Pinpoint the cell where the given text exists, returning its (X, Y) midpoint coordinate. 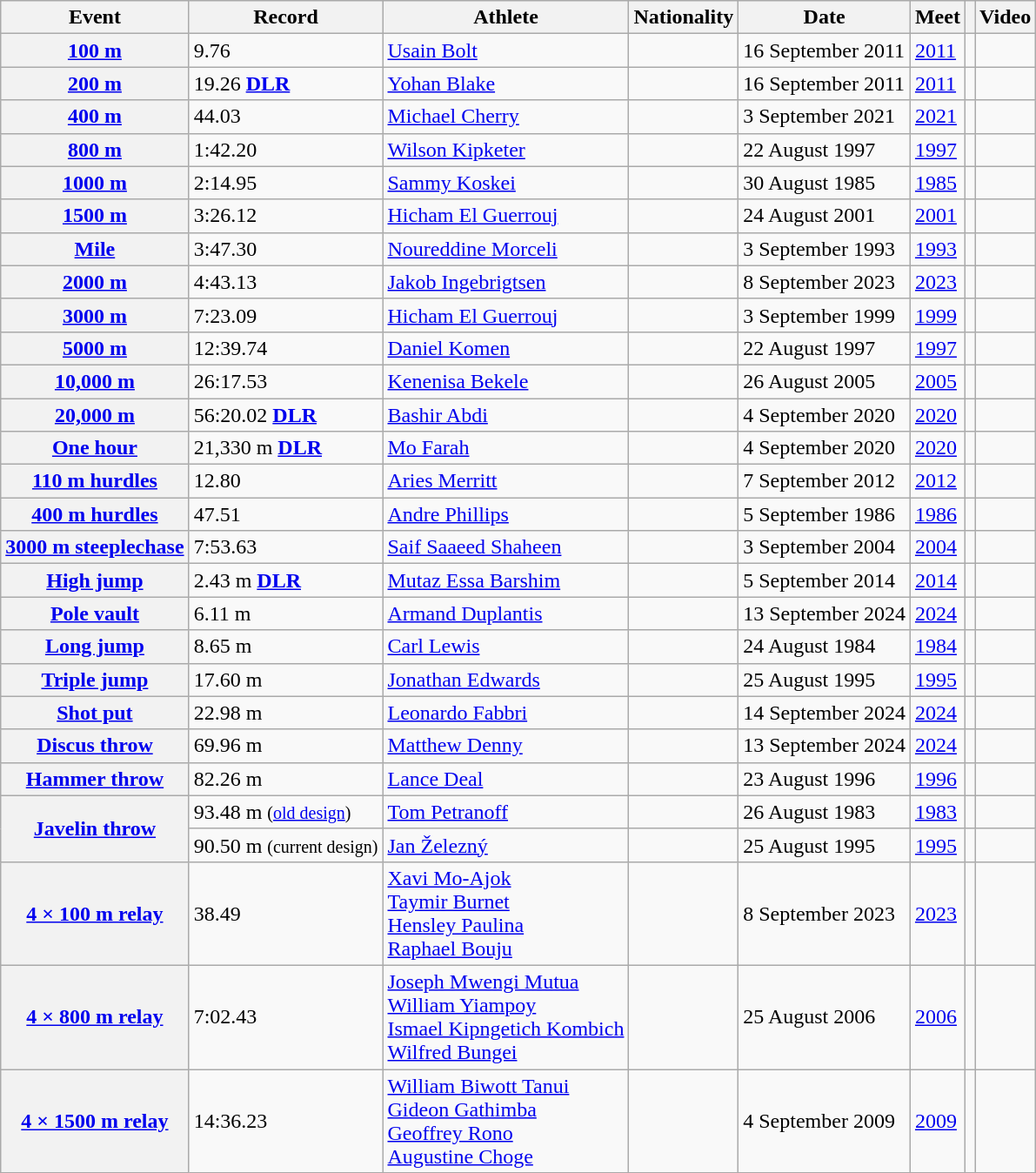
1500 m (95, 216)
12:39.74 (285, 348)
110 m hurdles (95, 481)
38.49 (285, 914)
1999 (938, 315)
William Biwott TanuiGideon GathimbaGeoffrey RonoAugustine Choge (506, 1121)
400 m (95, 117)
2005 (938, 381)
Saif Saaeed Shaheen (506, 547)
Andre Phillips (506, 514)
Athlete (506, 17)
3000 m steeplechase (95, 547)
6.11 m (285, 613)
26:17.53 (285, 381)
1996 (938, 779)
1985 (938, 183)
2021 (938, 117)
Mile (95, 249)
Aries Merritt (506, 481)
Matthew Denny (506, 746)
24 August 2001 (825, 216)
19.26 DLR (285, 84)
Triple jump (95, 680)
Jakob Ingebrigtsen (506, 282)
1993 (938, 249)
Michael Cherry (506, 117)
69.96 m (285, 746)
8.65 m (285, 647)
One hour (95, 448)
7:02.43 (285, 1016)
Date (825, 17)
Wilson Kipketer (506, 150)
Record (285, 17)
Sammy Koskei (506, 183)
26 August 2005 (825, 381)
3 September 2021 (825, 117)
Long jump (95, 647)
Bashir Abdi (506, 415)
Nationality (684, 17)
23 August 1996 (825, 779)
3:26.12 (285, 216)
26 August 1983 (825, 812)
82.26 m (285, 779)
7 September 2012 (825, 481)
12.80 (285, 481)
10,000 m (95, 381)
Pole vault (95, 613)
400 m hurdles (95, 514)
1:42.20 (285, 150)
56:20.02 DLR (285, 415)
20,000 m (95, 415)
Joseph Mwengi MutuaWilliam YiampoyIsmael Kipngetich KombichWilfred Bungei (506, 1016)
3000 m (95, 315)
Javelin throw (95, 828)
Leonardo Fabbri (506, 713)
800 m (95, 150)
25 August 2006 (825, 1016)
2.43 m DLR (285, 580)
2009 (938, 1121)
17.60 m (285, 680)
Event (95, 17)
9.76 (285, 50)
100 m (95, 50)
22.98 m (285, 713)
3 September 1999 (825, 315)
2000 m (95, 282)
3:47.30 (285, 249)
4 × 1500 m relay (95, 1121)
14:36.23 (285, 1121)
5 September 2014 (825, 580)
Jonathan Edwards (506, 680)
Xavi Mo-AjokTaymir BurnetHensley PaulinaRaphael Bouju (506, 914)
47.51 (285, 514)
Daniel Komen (506, 348)
Discus throw (95, 746)
2006 (938, 1016)
Mutaz Essa Barshim (506, 580)
4:43.13 (285, 282)
3 September 2004 (825, 547)
High jump (95, 580)
90.50 m (current design) (285, 845)
2004 (938, 547)
1983 (938, 812)
30 August 1985 (825, 183)
1984 (938, 647)
Hammer throw (95, 779)
3 September 1993 (825, 249)
44.03 (285, 117)
7:53.63 (285, 547)
Lance Deal (506, 779)
Video (1005, 17)
2012 (938, 481)
Tom Petranoff (506, 812)
21,330 m DLR (285, 448)
Kenenisa Bekele (506, 381)
7:23.09 (285, 315)
4 × 800 m relay (95, 1016)
Yohan Blake (506, 84)
5000 m (95, 348)
2001 (938, 216)
24 August 1984 (825, 647)
Usain Bolt (506, 50)
Armand Duplantis (506, 613)
Noureddine Morceli (506, 249)
Jan Železný (506, 845)
2:14.95 (285, 183)
4 September 2009 (825, 1121)
Carl Lewis (506, 647)
Mo Farah (506, 448)
Meet (938, 17)
1986 (938, 514)
2014 (938, 580)
200 m (95, 84)
4 × 100 m relay (95, 914)
Shot put (95, 713)
1000 m (95, 183)
5 September 1986 (825, 514)
14 September 2024 (825, 713)
93.48 m (old design) (285, 812)
